From the cell containing the given text, extract its center point as [X, Y] coordinate. 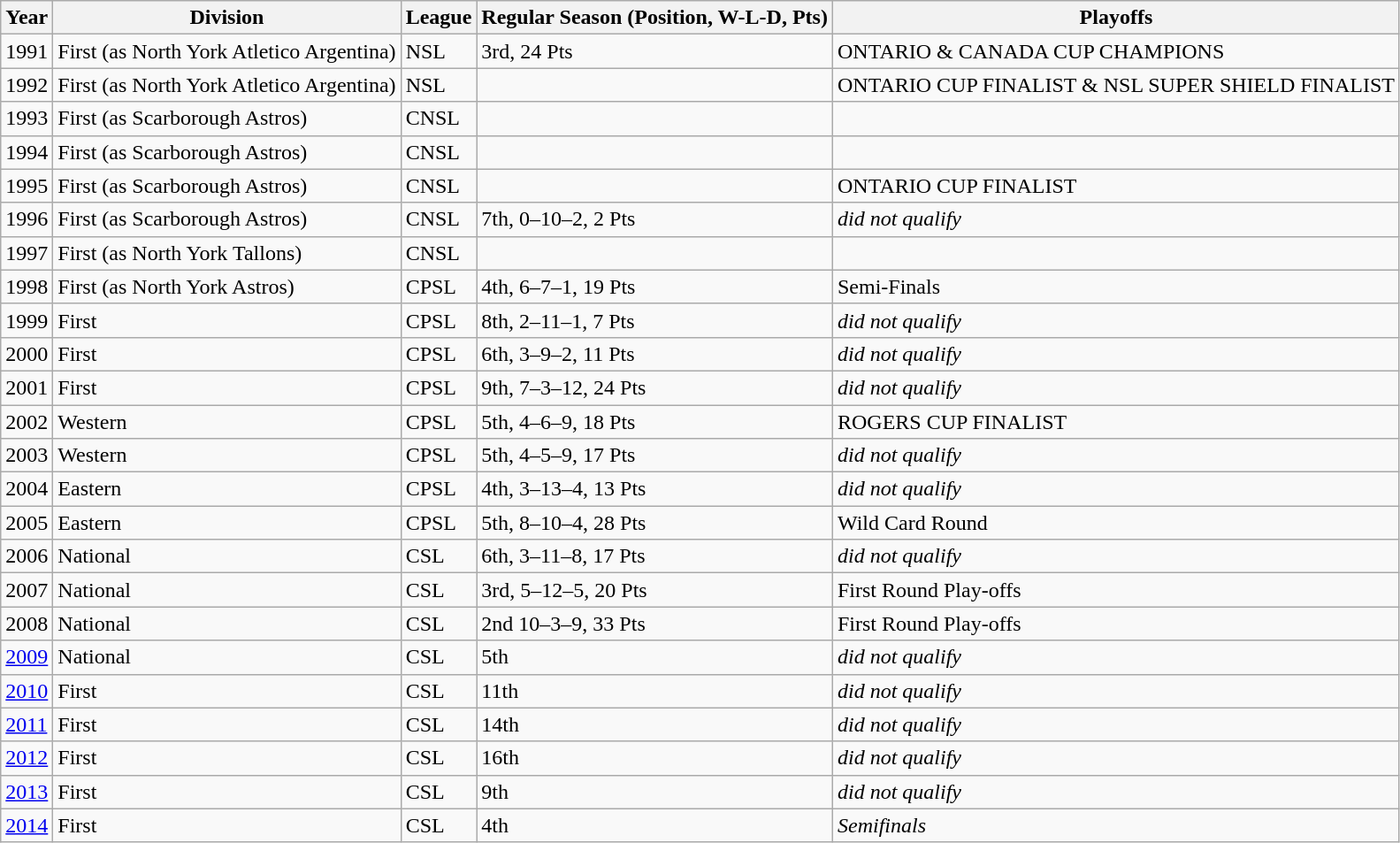
9th [654, 792]
2011 [27, 724]
16th [654, 758]
11th [654, 691]
2nd 10–3–9, 33 Pts [654, 624]
5th, 8–10–4, 28 Pts [654, 523]
5th, 4–6–9, 18 Pts [654, 422]
2002 [27, 422]
2008 [27, 624]
1995 [27, 186]
1992 [27, 85]
ROGERS CUP FINALIST [1116, 422]
Regular Season (Position, W-L-D, Pts) [654, 18]
2013 [27, 792]
7th, 0–10–2, 2 Pts [654, 219]
Division [226, 18]
1991 [27, 51]
3rd, 5–12–5, 20 Pts [654, 590]
ONTARIO CUP FINALIST [1116, 186]
2003 [27, 456]
2000 [27, 354]
1994 [27, 152]
2007 [27, 590]
Semi-Finals [1116, 287]
League [439, 18]
1998 [27, 287]
2001 [27, 387]
4th, 3–13–4, 13 Pts [654, 489]
ONTARIO & CANADA CUP CHAMPIONS [1116, 51]
2004 [27, 489]
First (as North York Tallons) [226, 253]
6th, 3–11–8, 17 Pts [654, 556]
Semifinals [1116, 825]
First (as North York Astros) [226, 287]
1993 [27, 119]
Playoffs [1116, 18]
9th, 7–3–12, 24 Pts [654, 387]
ONTARIO CUP FINALIST & NSL SUPER SHIELD FINALIST [1116, 85]
2014 [27, 825]
8th, 2–11–1, 7 Pts [654, 320]
1997 [27, 253]
4th, 6–7–1, 19 Pts [654, 287]
2005 [27, 523]
Year [27, 18]
Wild Card Round [1116, 523]
2010 [27, 691]
1999 [27, 320]
6th, 3–9–2, 11 Pts [654, 354]
14th [654, 724]
3rd, 24 Pts [654, 51]
2012 [27, 758]
2006 [27, 556]
5th [654, 657]
5th, 4–5–9, 17 Pts [654, 456]
2009 [27, 657]
4th [654, 825]
1996 [27, 219]
